Find where the given text appears and provide that cell's center as [X, Y] coordinate. 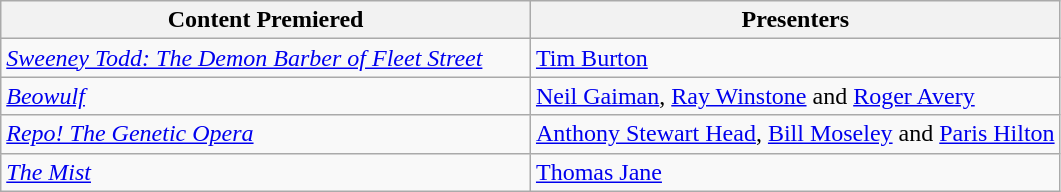
Beowulf [266, 96]
Anthony Stewart Head, Bill Moseley and Paris Hilton [795, 134]
Sweeney Todd: The Demon Barber of Fleet Street [266, 58]
Presenters [795, 20]
Tim Burton [795, 58]
Thomas Jane [795, 172]
Content Premiered [266, 20]
Neil Gaiman, Ray Winstone and Roger Avery [795, 96]
Repo! The Genetic Opera [266, 134]
The Mist [266, 172]
